Scan for the cell matching the given text and deliver its [X, Y] coordinate at center. 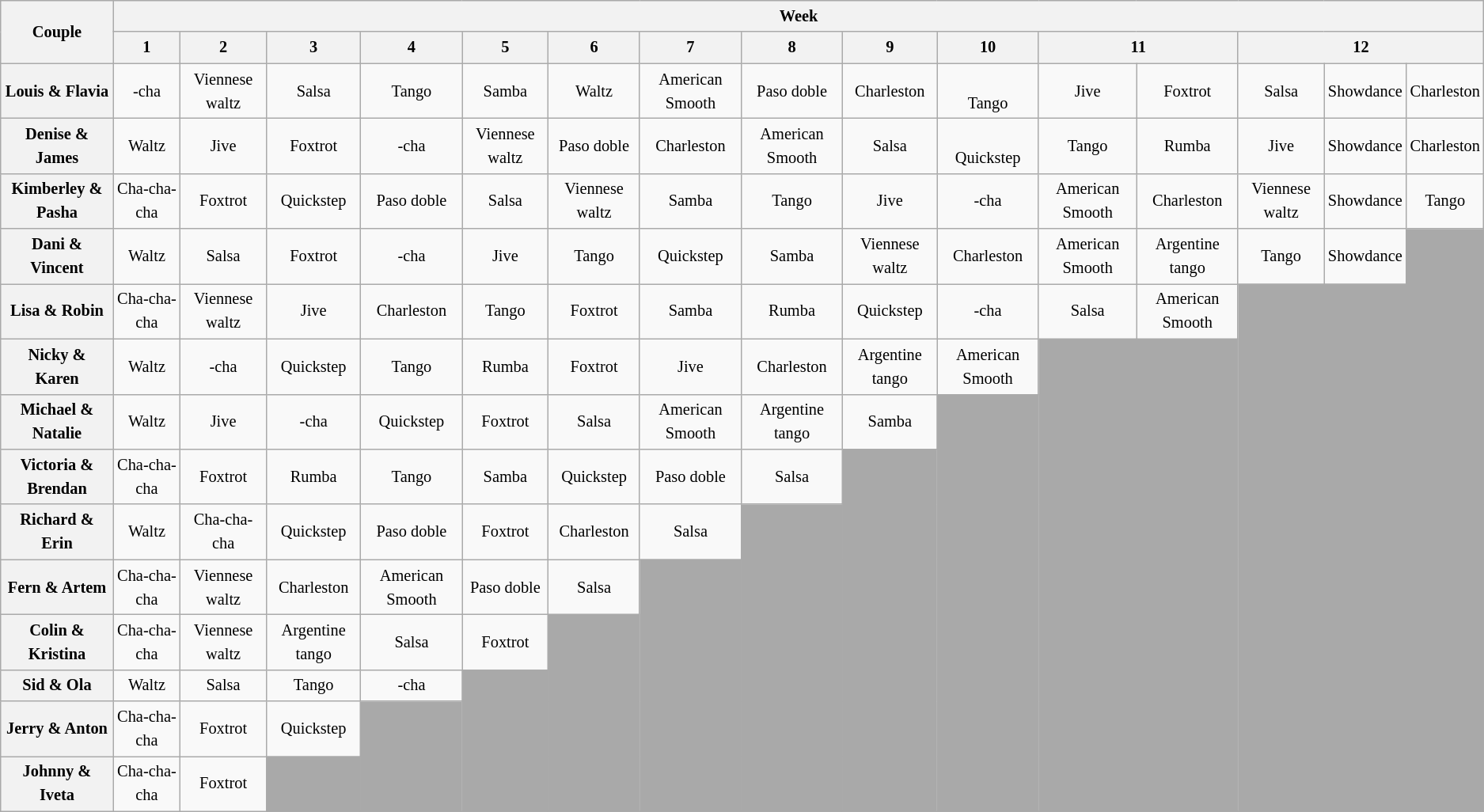
7 [690, 47]
Michael & Natalie [57, 422]
Richard & Erin [57, 532]
Johnny & Iveta [57, 784]
Sid & Ola [57, 685]
12 [1361, 47]
Fern & Artem [57, 587]
Nicky & Karen [57, 366]
8 [791, 47]
Louis & Flavia [57, 91]
Jerry & Anton [57, 729]
Lisa & Robin [57, 311]
6 [594, 47]
1 [146, 47]
9 [890, 47]
Denise & James [57, 146]
Victoria & Brendan [57, 476]
Kimberley & Pasha [57, 201]
11 [1138, 47]
Week [799, 16]
Colin & Kristina [57, 642]
2 [223, 47]
4 [412, 47]
Dani & Vincent [57, 256]
3 [313, 47]
5 [505, 47]
Couple [57, 32]
10 [988, 47]
